Scan for the cell matching the given text and deliver its [x, y] coordinate at center. 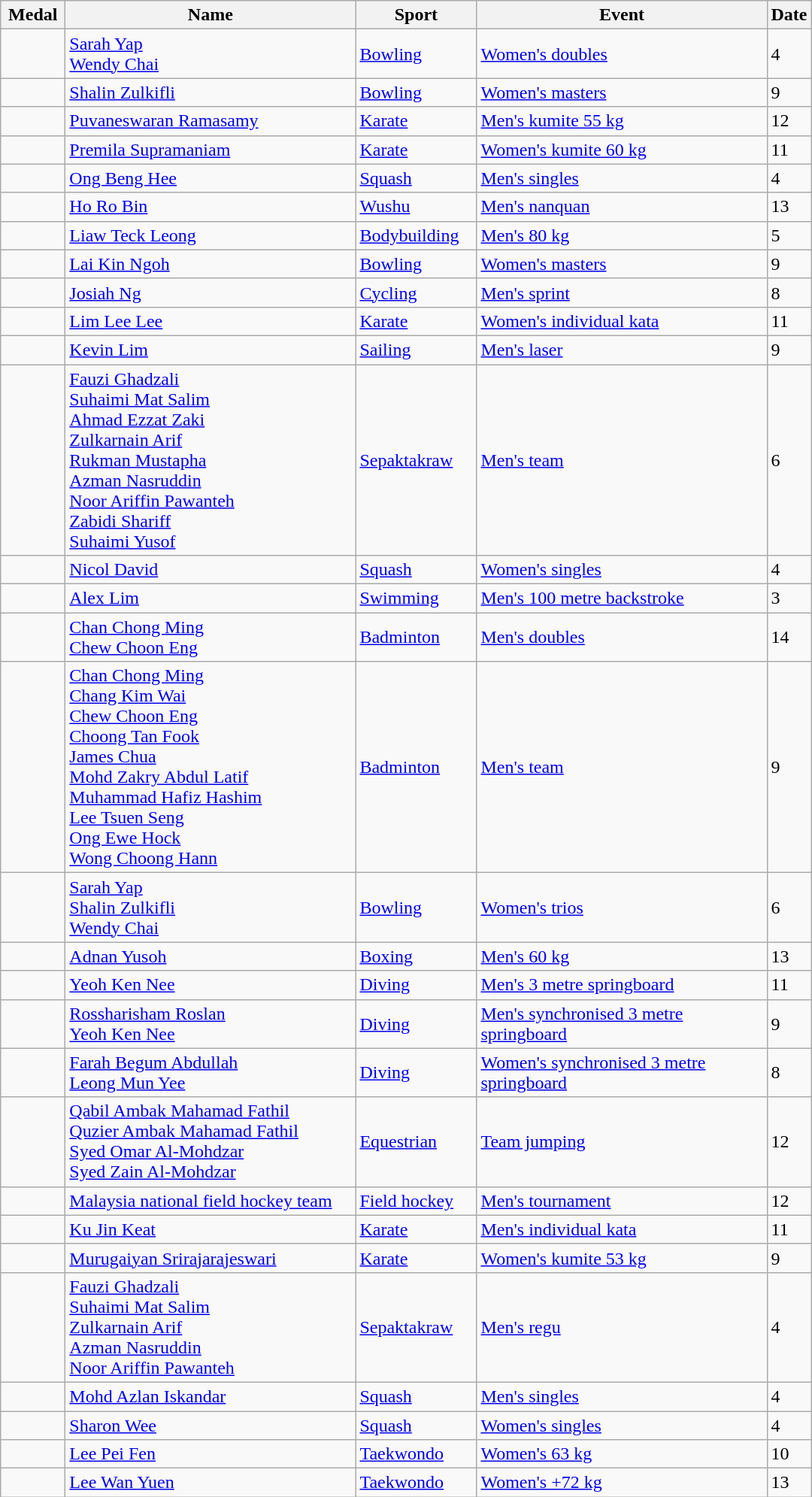
Women's trios [622, 908]
Ho Ro Bin [211, 207]
Lim Lee Lee [211, 321]
Lee Wan Yuen [211, 1483]
Men's 80 kg [622, 235]
Yeoh Ken Nee [211, 985]
Women's kumite 53 kg [622, 1258]
Team jumping [622, 1141]
Murugaiyan Srirajarajeswari [211, 1258]
10 [789, 1454]
Josiah Ng [211, 292]
Women's 63 kg [622, 1454]
Swimming [417, 598]
Qabil Ambak Mahamad FathilQuzier Ambak Mahamad FathilSyed Omar Al-MohdzarSyed Zain Al-Mohdzar [211, 1141]
Women's doubles [622, 54]
Alex Lim [211, 598]
Men's tournament [622, 1201]
Kevin Lim [211, 350]
Women's +72 kg [622, 1483]
5 [789, 235]
Name [211, 15]
14 [789, 638]
Men's synchronised 3 metre springboard [622, 1024]
Premila Supramaniam [211, 150]
Shalin Zulkifli [211, 92]
Women's individual kata [622, 321]
Sarah YapShalin ZulkifliWendy Chai [211, 908]
3 [789, 598]
Sport [417, 15]
Mohd Azlan Iskandar [211, 1396]
Sharon Wee [211, 1425]
Malaysia national field hockey team [211, 1201]
Ong Beng Hee [211, 178]
Medal [33, 15]
Men's kumite 55 kg [622, 121]
Liaw Teck Leong [211, 235]
Fauzi GhadzaliSuhaimi Mat SalimAhmad Ezzat ZakiZulkarnain ArifRukman MustaphaAzman NasruddinNoor Ariffin PawantehZabidi ShariffSuhaimi Yusof [211, 459]
Men's doubles [622, 638]
Sailing [417, 350]
Men's regu [622, 1327]
Women's kumite 60 kg [622, 150]
Men's nanquan [622, 207]
Women's synchronised 3 metre springboard [622, 1072]
Men's 100 metre backstroke [622, 598]
Event [622, 15]
Bodybuilding [417, 235]
Lai Kin Ngoh [211, 264]
Rossharisham RoslanYeoh Ken Nee [211, 1024]
Fauzi GhadzaliSuhaimi Mat SalimZulkarnain ArifAzman NasruddinNoor Ariffin Pawanteh [211, 1327]
Field hockey [417, 1201]
Equestrian [417, 1141]
Sarah YapWendy Chai [211, 54]
Date [789, 15]
Lee Pei Fen [211, 1454]
Boxing [417, 956]
Nicol David [211, 570]
Chan Chong MingChew Choon Eng [211, 638]
Men's 60 kg [622, 956]
Men's sprint [622, 292]
Wushu [417, 207]
Men's 3 metre springboard [622, 985]
Men's individual kata [622, 1229]
Men's laser [622, 350]
Puvaneswaran Ramasamy [211, 121]
Cycling [417, 292]
Ku Jin Keat [211, 1229]
Farah Begum AbdullahLeong Mun Yee [211, 1072]
Adnan Yusoh [211, 956]
